Extract the (x, y) coordinate from the center of the cell holding the provided text.  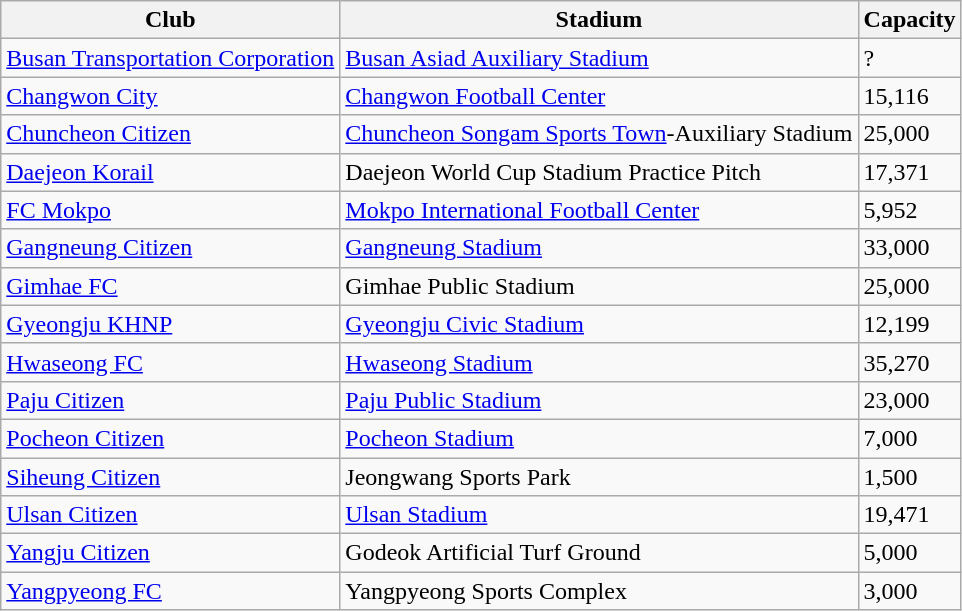
15,116 (910, 96)
Mokpo International Football Center (599, 210)
Hwaseong FC (170, 362)
Gyeongju KHNP (170, 324)
Changwon Football Center (599, 96)
Stadium (599, 20)
5,000 (910, 553)
Siheung Citizen (170, 477)
Gimhae FC (170, 286)
Godeok Artificial Turf Ground (599, 553)
Pocheon Citizen (170, 438)
Paju Citizen (170, 400)
17,371 (910, 172)
23,000 (910, 400)
Yangpyeong Sports Complex (599, 591)
? (910, 58)
Busan Asiad Auxiliary Stadium (599, 58)
33,000 (910, 248)
35,270 (910, 362)
Capacity (910, 20)
Gyeongju Civic Stadium (599, 324)
FC Mokpo (170, 210)
Ulsan Stadium (599, 515)
Daejeon World Cup Stadium Practice Pitch (599, 172)
Changwon City (170, 96)
Jeongwang Sports Park (599, 477)
7,000 (910, 438)
Chuncheon Citizen (170, 134)
12,199 (910, 324)
Gimhae Public Stadium (599, 286)
Ulsan Citizen (170, 515)
Gangneung Citizen (170, 248)
Gangneung Stadium (599, 248)
Busan Transportation Corporation (170, 58)
1,500 (910, 477)
Paju Public Stadium (599, 400)
19,471 (910, 515)
3,000 (910, 591)
Club (170, 20)
Hwaseong Stadium (599, 362)
5,952 (910, 210)
Yangju Citizen (170, 553)
Chuncheon Songam Sports Town-Auxiliary Stadium (599, 134)
Pocheon Stadium (599, 438)
Yangpyeong FC (170, 591)
Daejeon Korail (170, 172)
